Scan for the cell matching the given text and deliver its (X, Y) coordinate at center. 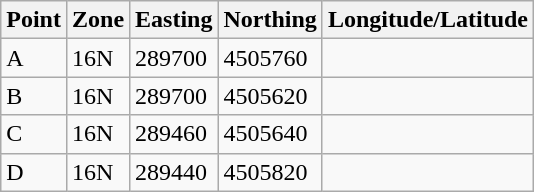
4505820 (270, 172)
Easting (174, 20)
4505620 (270, 96)
289440 (174, 172)
4505640 (270, 134)
Longitude/Latitude (428, 20)
4505760 (270, 58)
B (34, 96)
Point (34, 20)
Northing (270, 20)
289460 (174, 134)
Zone (98, 20)
D (34, 172)
C (34, 134)
A (34, 58)
